Determine the (X, Y) coordinate at the center of the cell enclosing the given text.  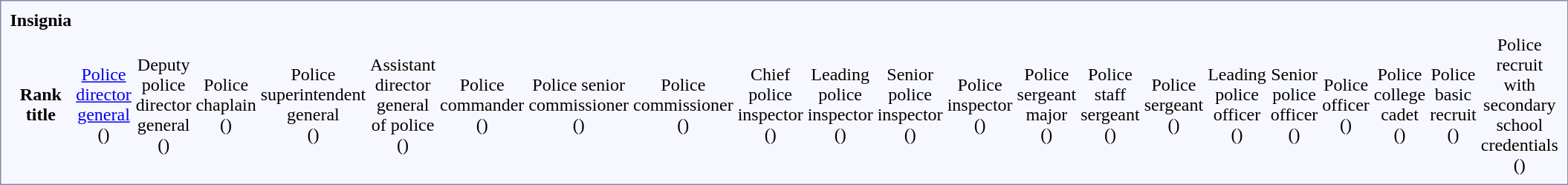
Police chaplain() (226, 105)
Police basic recruit() (1454, 105)
Deputy police director general() (163, 105)
Police sergeant() (1174, 105)
Police director general() (104, 105)
Senior police inspector() (910, 105)
Leading police officer() (1237, 105)
Police officer() (1347, 105)
Police inspector() (979, 105)
Chief police inspector() (770, 105)
Police superintendent general() (313, 105)
Police staff sergeant() (1110, 105)
Leading police inspector() (840, 105)
Police commander() (482, 105)
Police college cadet() (1399, 105)
Police senior commissioner() (579, 105)
Police recruit with secondary school credentials() (1519, 105)
Insignia (41, 20)
Assistant director general of police() (403, 105)
Police commissioner() (684, 105)
Senior police officer() (1295, 105)
Police sergeant major() (1046, 105)
Rank title (41, 105)
